Return [x, y] of the center of cell containing provided text 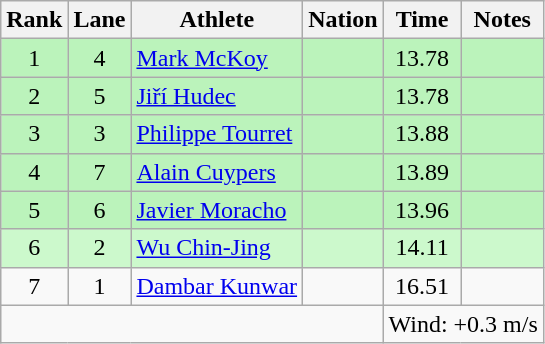
13.89 [422, 172]
16.51 [422, 286]
Alain Cuypers [217, 172]
Notes [502, 20]
13.96 [422, 210]
Wind: +0.3 m/s [463, 324]
Philippe Tourret [217, 134]
Dambar Kunwar [217, 286]
Nation [343, 20]
Jiří Hudec [217, 96]
Lane [100, 20]
13.88 [422, 134]
Mark McKoy [217, 58]
14.11 [422, 248]
Time [422, 20]
Rank [34, 20]
Wu Chin-Jing [217, 248]
Athlete [217, 20]
Javier Moracho [217, 210]
